Output the [x, y] coordinate of the center of the cell containing the given text.  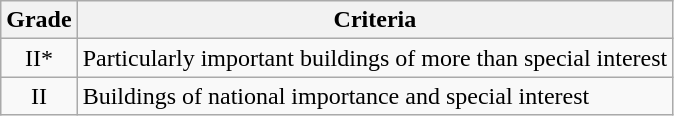
II [39, 96]
Criteria [375, 20]
Buildings of national importance and special interest [375, 96]
II* [39, 58]
Grade [39, 20]
Particularly important buildings of more than special interest [375, 58]
